Extract the (X, Y) coordinate from the center of the cell holding the provided text.  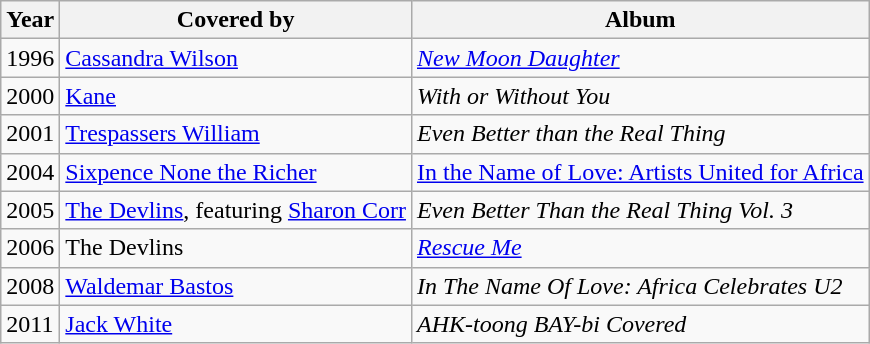
Sixpence None the Richer (236, 172)
In the Name of Love: Artists United for Africa (640, 172)
Waldemar Bastos (236, 286)
2004 (30, 172)
2005 (30, 210)
AHK-toong BAY-bi Covered (640, 324)
2008 (30, 286)
With or Without You (640, 96)
Even Better Than the Real Thing Vol. 3 (640, 210)
Covered by (236, 20)
The Devlins (236, 248)
Trespassers William (236, 134)
Year (30, 20)
Kane (236, 96)
2006 (30, 248)
In The Name Of Love: Africa Celebrates U2 (640, 286)
The Devlins, featuring Sharon Corr (236, 210)
1996 (30, 58)
Even Better than the Real Thing (640, 134)
2001 (30, 134)
New Moon Daughter (640, 58)
Album (640, 20)
Jack White (236, 324)
Rescue Me (640, 248)
2000 (30, 96)
2011 (30, 324)
Cassandra Wilson (236, 58)
